From the cell containing the given text, extract its center point as [x, y] coordinate. 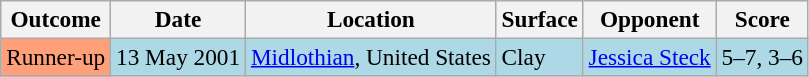
13 May 2001 [178, 57]
Midlothian, United States [372, 57]
Score [762, 19]
Jessica Steck [650, 57]
Location [372, 19]
Date [178, 19]
Surface [540, 19]
Opponent [650, 19]
Runner-up [56, 57]
Outcome [56, 19]
Clay [540, 57]
5–7, 3–6 [762, 57]
